Determine the (x, y) coordinate at the center of the cell enclosing the given text.  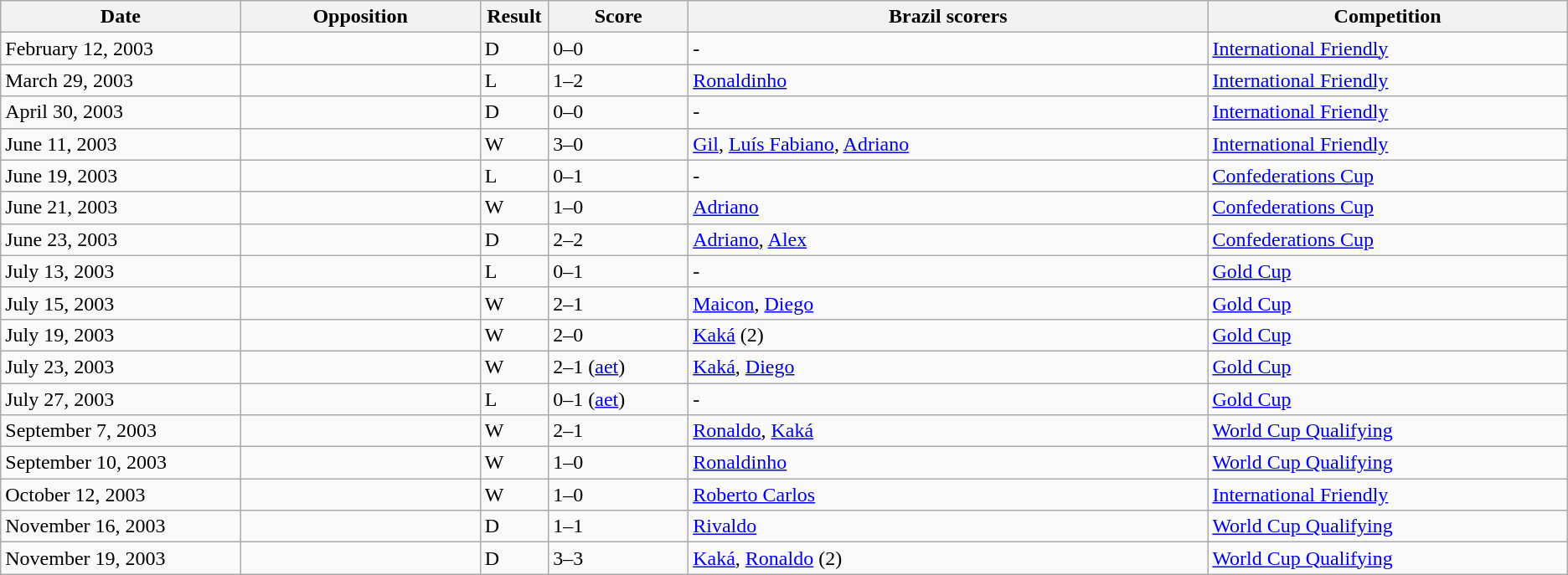
2–2 (618, 239)
Gil, Luís Fabiano, Adriano (948, 144)
Kaká (2) (948, 335)
Date (121, 17)
Adriano (948, 208)
2–0 (618, 335)
Adriano, Alex (948, 239)
June 23, 2003 (121, 239)
Opposition (360, 17)
November 16, 2003 (121, 526)
July 15, 2003 (121, 303)
1–2 (618, 80)
3–3 (618, 558)
Competition (1387, 17)
Brazil scorers (948, 17)
3–0 (618, 144)
Maicon, Diego (948, 303)
April 30, 2003 (121, 112)
February 12, 2003 (121, 49)
Rivaldo (948, 526)
Kaká, Ronaldo (2) (948, 558)
March 29, 2003 (121, 80)
June 21, 2003 (121, 208)
June 19, 2003 (121, 176)
0–1 (aet) (618, 399)
Ronaldo, Kaká (948, 431)
Kaká, Diego (948, 367)
July 27, 2003 (121, 399)
September 10, 2003 (121, 463)
July 13, 2003 (121, 271)
1–1 (618, 526)
Roberto Carlos (948, 495)
Score (618, 17)
July 19, 2003 (121, 335)
September 7, 2003 (121, 431)
2–1 (aet) (618, 367)
June 11, 2003 (121, 144)
October 12, 2003 (121, 495)
November 19, 2003 (121, 558)
Result (514, 17)
July 23, 2003 (121, 367)
